Return [x, y] of the center of cell containing provided text 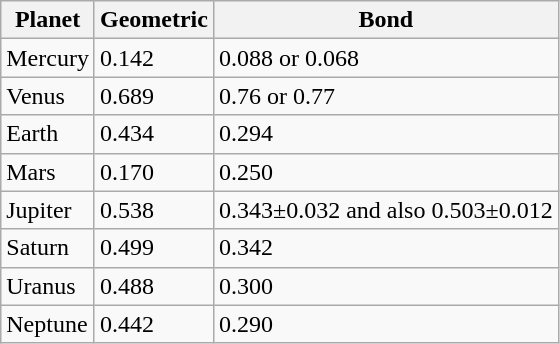
Bond [386, 20]
Jupiter [48, 210]
Venus [48, 96]
0.76 or 0.77 [386, 96]
0.442 [154, 324]
Uranus [48, 286]
Mars [48, 172]
0.300 [386, 286]
0.434 [154, 134]
0.088 or 0.068 [386, 58]
0.250 [386, 172]
Planet [48, 20]
0.170 [154, 172]
0.538 [154, 210]
Neptune [48, 324]
0.689 [154, 96]
Saturn [48, 248]
0.343±0.032 and also 0.503±0.012 [386, 210]
0.290 [386, 324]
0.488 [154, 286]
Mercury [48, 58]
0.142 [154, 58]
0.294 [386, 134]
0.342 [386, 248]
0.499 [154, 248]
Geometric [154, 20]
Earth [48, 134]
